Return the (x, y) coordinate for the center point of the cell that contains the specified text.  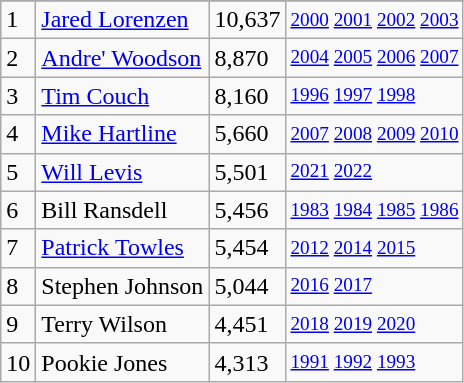
8 (18, 286)
2016 2017 (374, 286)
1 (18, 20)
2 (18, 58)
Patrick Towles (122, 248)
10,637 (248, 20)
2021 2022 (374, 172)
Pookie Jones (122, 362)
Stephen Johnson (122, 286)
5,044 (248, 286)
6 (18, 210)
2004 2005 2006 2007 (374, 58)
2000 2001 2002 2003 (374, 20)
5,454 (248, 248)
Terry Wilson (122, 324)
1996 1997 1998 (374, 96)
Andre' Woodson (122, 58)
1983 1984 1985 1986 (374, 210)
4 (18, 134)
2018 2019 2020 (374, 324)
10 (18, 362)
Jared Lorenzen (122, 20)
Bill Ransdell (122, 210)
Tim Couch (122, 96)
5,456 (248, 210)
Will Levis (122, 172)
5,501 (248, 172)
2007 2008 2009 2010 (374, 134)
Mike Hartline (122, 134)
9 (18, 324)
5,660 (248, 134)
2012 2014 2015 (374, 248)
4,313 (248, 362)
8,160 (248, 96)
4,451 (248, 324)
7 (18, 248)
1991 1992 1993 (374, 362)
3 (18, 96)
8,870 (248, 58)
5 (18, 172)
